For the text-containing cell, return its midpoint in (x, y) coordinate format. 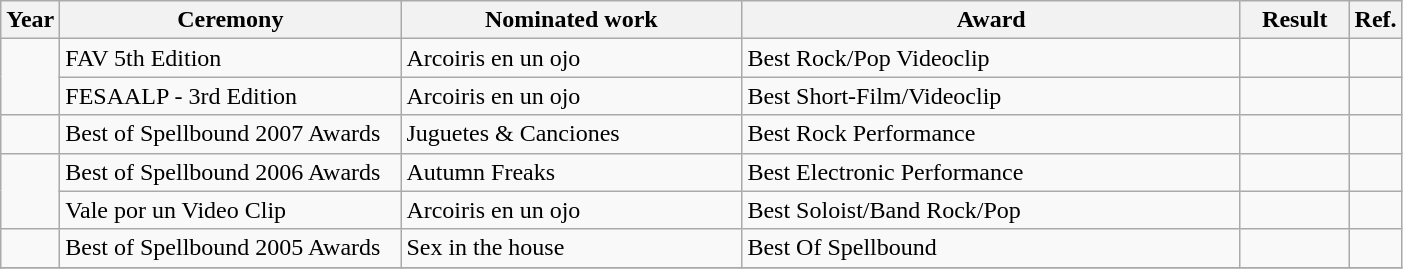
Vale por un Video Clip (230, 210)
Ref. (1376, 20)
Year (30, 20)
Nominated work (572, 20)
Best Soloist/Band Rock/Pop (992, 210)
Ceremony (230, 20)
Best Electronic Performance (992, 172)
Sex in the house (572, 248)
Best Rock/Pop Videoclip (992, 58)
Best of Spellbound 2005 Awards (230, 248)
Best Short-Film/Videoclip (992, 96)
Best of Spellbound 2006 Awards (230, 172)
Result (1294, 20)
FAV 5th Edition (230, 58)
Best Rock Performance (992, 134)
Best of Spellbound 2007 Awards (230, 134)
Best Of Spellbound (992, 248)
Juguetes & Canciones (572, 134)
FESAALP - 3rd Edition (230, 96)
Autumn Freaks (572, 172)
Award (992, 20)
